From the cell containing the given text, extract its center point as [x, y] coordinate. 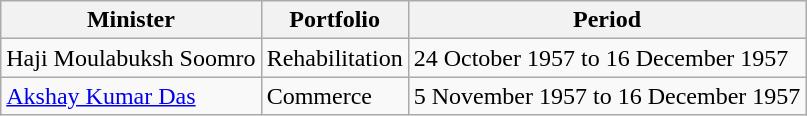
Akshay Kumar Das [131, 96]
Rehabilitation [334, 58]
Minister [131, 20]
5 November 1957 to 16 December 1957 [607, 96]
Portfolio [334, 20]
Commerce [334, 96]
Period [607, 20]
24 October 1957 to 16 December 1957 [607, 58]
Haji Moulabuksh Soomro [131, 58]
